Scan for the cell matching the given text and deliver its (x, y) coordinate at center. 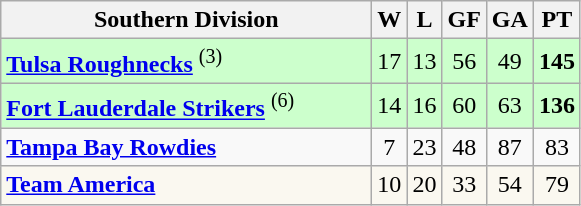
16 (424, 106)
60 (464, 106)
87 (510, 147)
20 (424, 185)
7 (390, 147)
83 (556, 147)
63 (510, 106)
136 (556, 106)
Southern Division (186, 20)
79 (556, 185)
23 (424, 147)
PT (556, 20)
54 (510, 185)
48 (464, 147)
Team America (186, 185)
10 (390, 185)
56 (464, 62)
W (390, 20)
14 (390, 106)
GF (464, 20)
Tampa Bay Rowdies (186, 147)
33 (464, 185)
13 (424, 62)
Fort Lauderdale Strikers (6) (186, 106)
L (424, 20)
Tulsa Roughnecks (3) (186, 62)
GA (510, 20)
49 (510, 62)
17 (390, 62)
145 (556, 62)
